Pinpoint the cell where the given text exists, returning its (x, y) midpoint coordinate. 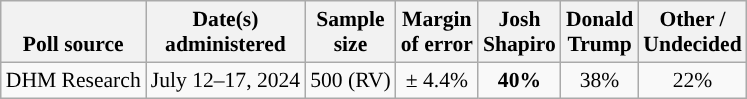
38% (600, 80)
DHM Research (74, 80)
DonaldTrump (600, 32)
Other /Undecided (692, 32)
22% (692, 80)
Poll source (74, 32)
July 12–17, 2024 (226, 80)
40% (520, 80)
± 4.4% (437, 80)
Samplesize (350, 32)
Marginof error (437, 32)
500 (RV) (350, 80)
Date(s)administered (226, 32)
JoshShapiro (520, 32)
